Locate the cell with the specified text and output its (X, Y) center coordinate. 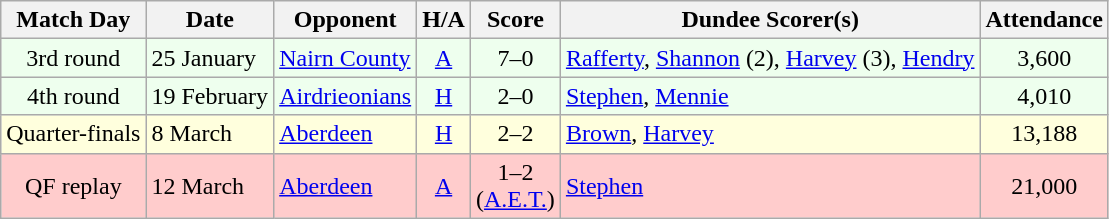
Quarter-finals (74, 134)
19 February (210, 96)
3rd round (74, 58)
Brown, Harvey (770, 134)
2–0 (515, 96)
3,600 (1044, 58)
2–2 (515, 134)
21,000 (1044, 186)
Attendance (1044, 20)
Rafferty, Shannon (2), Harvey (3), Hendry (770, 58)
Date (210, 20)
1–2(A.E.T.) (515, 186)
H/A (444, 20)
Stephen, Mennie (770, 96)
Score (515, 20)
4th round (74, 96)
13,188 (1044, 134)
Match Day (74, 20)
25 January (210, 58)
QF replay (74, 186)
8 March (210, 134)
12 March (210, 186)
Airdrieonians (346, 96)
Opponent (346, 20)
Stephen (770, 186)
7–0 (515, 58)
Nairn County (346, 58)
4,010 (1044, 96)
Dundee Scorer(s) (770, 20)
